Output the (x, y) coordinate of the center of the cell containing the given text.  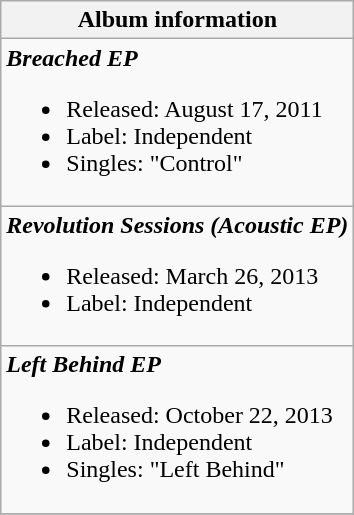
Album information (178, 20)
Breached EPReleased: August 17, 2011Label: IndependentSingles: "Control" (178, 122)
Left Behind EPReleased: October 22, 2013Label: IndependentSingles: "Left Behind" (178, 430)
Revolution Sessions (Acoustic EP)Released: March 26, 2013Label: Independent (178, 276)
